Scan for the cell matching the given text and deliver its (X, Y) coordinate at center. 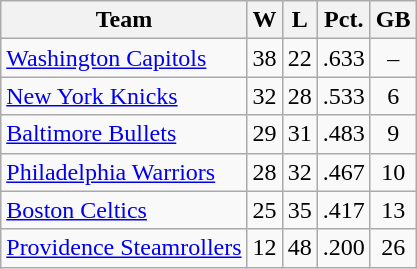
9 (393, 134)
35 (300, 210)
– (393, 58)
10 (393, 172)
Providence Steamrollers (124, 248)
22 (300, 58)
Philadelphia Warriors (124, 172)
Washington Capitols (124, 58)
L (300, 20)
.467 (344, 172)
New York Knicks (124, 96)
.633 (344, 58)
6 (393, 96)
GB (393, 20)
13 (393, 210)
25 (264, 210)
48 (300, 248)
.483 (344, 134)
Team (124, 20)
.200 (344, 248)
31 (300, 134)
Pct. (344, 20)
Baltimore Bullets (124, 134)
.417 (344, 210)
.533 (344, 96)
26 (393, 248)
29 (264, 134)
Boston Celtics (124, 210)
38 (264, 58)
W (264, 20)
12 (264, 248)
